Extract the (x, y) coordinate from the center of the cell holding the provided text.  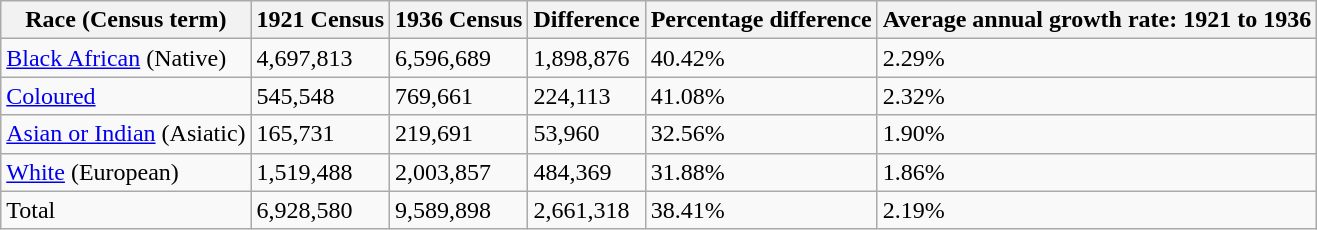
4,697,813 (320, 58)
1,898,876 (586, 58)
224,113 (586, 96)
1.90% (1096, 134)
6,928,580 (320, 210)
40.42% (761, 58)
53,960 (586, 134)
2,003,857 (459, 172)
Total (126, 210)
Average annual growth rate: 1921 to 1936 (1096, 20)
1921 Census (320, 20)
Asian or Indian (Asiatic) (126, 134)
Difference (586, 20)
165,731 (320, 134)
219,691 (459, 134)
Coloured (126, 96)
31.88% (761, 172)
1,519,488 (320, 172)
2.29% (1096, 58)
Race (Census term) (126, 20)
484,369 (586, 172)
41.08% (761, 96)
545,548 (320, 96)
769,661 (459, 96)
Black African (Native) (126, 58)
2.19% (1096, 210)
6,596,689 (459, 58)
1936 Census (459, 20)
White (European) (126, 172)
Percentage difference (761, 20)
2,661,318 (586, 210)
2.32% (1096, 96)
1.86% (1096, 172)
32.56% (761, 134)
38.41% (761, 210)
9,589,898 (459, 210)
